Identify which cell holds the provided text, then report its (X, Y) central coordinate. 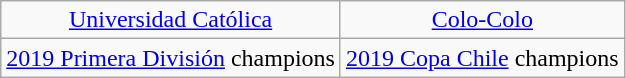
2019 Primera División champions (171, 58)
2019 Copa Chile champions (482, 58)
Colo-Colo (482, 20)
Universidad Católica (171, 20)
